Find where the given text appears and provide that cell's center as (x, y) coordinate. 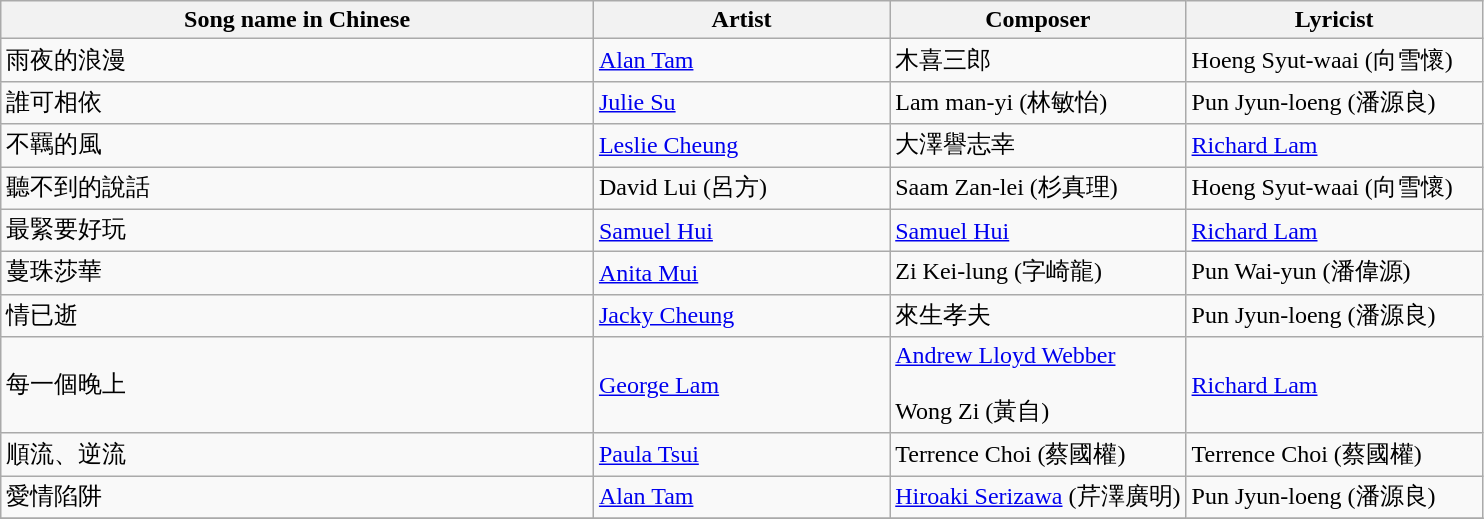
Saam Zan-lei (杉真理) (1038, 188)
愛情陷阱 (298, 498)
Pun Wai-yun (潘偉源) (1334, 274)
每一個晚上 (298, 386)
Julie Su (741, 102)
不羈的風 (298, 146)
Jacky Cheung (741, 316)
Andrew Lloyd WebberWong Zi (黃自) (1038, 386)
Anita Mui (741, 274)
Lyricist (1334, 20)
最緊要好玩 (298, 230)
順流、逆流 (298, 454)
Composer (1038, 20)
George Lam (741, 386)
Leslie Cheung (741, 146)
Artist (741, 20)
蔓珠莎華 (298, 274)
雨夜的浪漫 (298, 60)
聽不到的說話 (298, 188)
David Lui (呂方) (741, 188)
Hiroaki Serizawa (芹澤廣明) (1038, 498)
大澤譽志幸 (1038, 146)
Paula Tsui (741, 454)
Lam man-yi (林敏怡) (1038, 102)
誰可相依 (298, 102)
木喜三郎 (1038, 60)
情已逝 (298, 316)
來生孝夫 (1038, 316)
Song name in Chinese (298, 20)
Zi Kei-lung (字崎龍) (1038, 274)
